Locate the cell with the specified text and output its [X, Y] center coordinate. 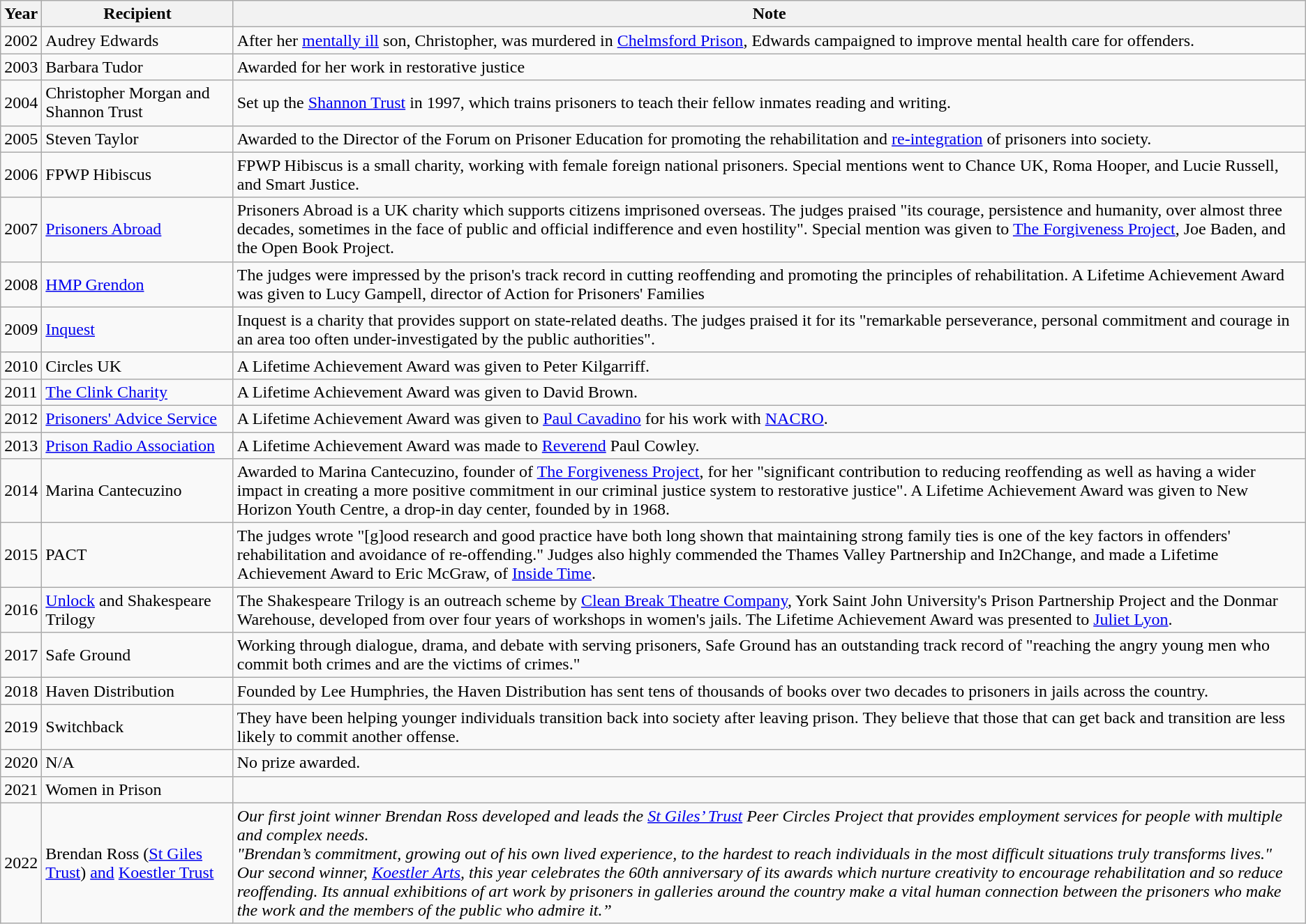
Audrey Edwards [137, 40]
2014 [21, 491]
FPWP Hibiscus [137, 174]
2002 [21, 40]
2017 [21, 656]
2021 [21, 789]
Brendan Ross (St Giles Trust) and Koestler Trust [137, 863]
Steven Taylor [137, 139]
A Lifetime Achievement Award was given to Paul Cavadino for his work with NACRO. [769, 418]
2016 [21, 609]
Marina Cantecuzino [137, 491]
2020 [21, 763]
2008 [21, 285]
A Lifetime Achievement Award was given to Peter Kilgarriff. [769, 365]
2004 [21, 103]
The Clink Charity [137, 392]
2003 [21, 67]
No prize awarded. [769, 763]
2006 [21, 174]
Unlock and Shakespeare Trilogy [137, 609]
Awarded to the Director of the Forum on Prisoner Education for promoting the rehabilitation and re-integration of prisoners into society. [769, 139]
Women in Prison [137, 789]
2007 [21, 229]
2011 [21, 392]
Awarded for her work in restorative justice [769, 67]
2013 [21, 446]
Prisoners Abroad [137, 229]
Recipient [137, 14]
Prison Radio Association [137, 446]
Switchback [137, 727]
2015 [21, 555]
A Lifetime Achievement Award was given to David Brown. [769, 392]
Inquest [137, 329]
Note [769, 14]
After her mentally ill son, Christopher, was murdered in Chelmsford Prison, Edwards campaigned to improve mental health care for offenders. [769, 40]
N/A [137, 763]
Set up the Shannon Trust in 1997, which trains prisoners to teach their fellow inmates reading and writing. [769, 103]
2019 [21, 727]
Founded by Lee Humphries, the Haven Distribution has sent tens of thousands of books over two decades to prisoners in jails across the country. [769, 691]
2010 [21, 365]
Circles UK [137, 365]
PACT [137, 555]
Haven Distribution [137, 691]
Prisoners' Advice Service [137, 418]
Barbara Tudor [137, 67]
A Lifetime Achievement Award was made to Reverend Paul Cowley. [769, 446]
2005 [21, 139]
HMP Grendon [137, 285]
2018 [21, 691]
Safe Ground [137, 656]
2009 [21, 329]
Year [21, 14]
2022 [21, 863]
2012 [21, 418]
Christopher Morgan and Shannon Trust [137, 103]
